Pinpoint the cell where the given text exists, returning its (x, y) midpoint coordinate. 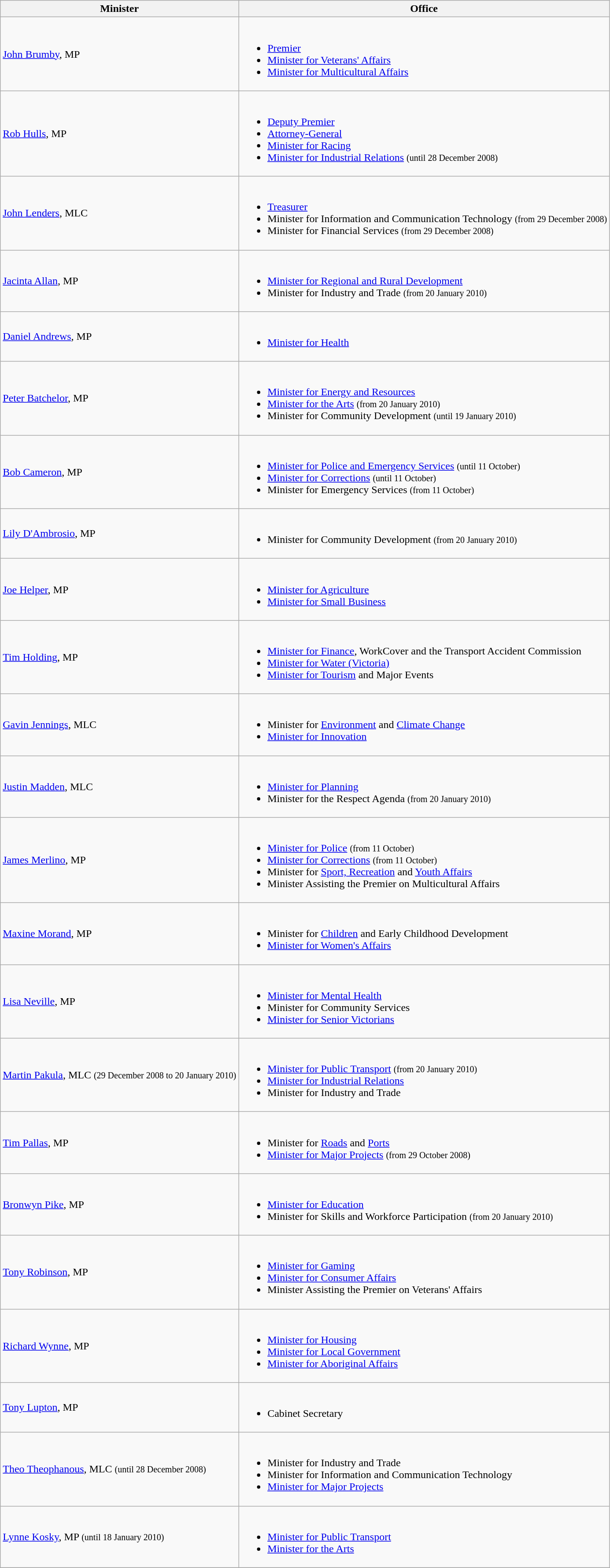
Minister for Finance, WorkCover and the Transport Accident CommissionMinister for Water (Victoria)Minister for Tourism and Major Events (424, 657)
TreasurerMinister for Information and Communication Technology (from 29 December 2008)Minister for Financial Services (from 29 December 2008) (424, 213)
Minister for Environment and Climate ChangeMinister for Innovation (424, 725)
Richard Wynne, MP (120, 1346)
Maxine Morand, MP (120, 934)
John Lenders, MLC (120, 213)
Justin Madden, MLC (120, 786)
Minister for Health (424, 337)
Rob Hulls, MP (120, 134)
Daniel Andrews, MP (120, 337)
Minister for EducationMinister for Skills and Workforce Participation (from 20 January 2010) (424, 1204)
Cabinet Secretary (424, 1408)
Gavin Jennings, MLC (120, 725)
Minister for Mental HealthMinister for Community ServicesMinister for Senior Victorians (424, 1001)
James Merlino, MP (120, 860)
Minister for Regional and Rural DevelopmentMinister for Industry and Trade (from 20 January 2010) (424, 281)
Tim Pallas, MP (120, 1143)
Tim Holding, MP (120, 657)
Minister for Public TransportMinister for the Arts (424, 1537)
Jacinta Allan, MP (120, 281)
Minister for PlanningMinister for the Respect Agenda (from 20 January 2010) (424, 786)
Martin Pakula, MLC (29 December 2008 to 20 January 2010) (120, 1075)
Minister for GamingMinister for Consumer AffairsMinister Assisting the Premier on Veterans' Affairs (424, 1272)
Minister for Energy and ResourcesMinister for the Arts (from 20 January 2010)Minister for Community Development (until 19 January 2010) (424, 398)
Minister for Industry and TradeMinister for Information and Communication TechnologyMinister for Major Projects (424, 1469)
Minister for HousingMinister for Local GovernmentMinister for Aboriginal Affairs (424, 1346)
Minister for Children and Early Childhood DevelopmentMinister for Women's Affairs (424, 934)
Bob Cameron, MP (120, 472)
Bronwyn Pike, MP (120, 1204)
Deputy PremierAttorney-GeneralMinister for RacingMinister for Industrial Relations (until 28 December 2008) (424, 134)
Lily D'Ambrosio, MP (120, 533)
PremierMinister for Veterans' AffairsMinister for Multicultural Affairs (424, 54)
Tony Robinson, MP (120, 1272)
Peter Batchelor, MP (120, 398)
Minister for Community Development (from 20 January 2010) (424, 533)
Minister (120, 9)
Lynne Kosky, MP (until 18 January 2010) (120, 1537)
Minister for AgricultureMinister for Small Business (424, 589)
John Brumby, MP (120, 54)
Minister for Public Transport (from 20 January 2010)Minister for Industrial RelationsMinister for Industry and Trade (424, 1075)
Theo Theophanous, MLC (until 28 December 2008) (120, 1469)
Office (424, 9)
Tony Lupton, MP (120, 1408)
Minister for Roads and PortsMinister for Major Projects (from 29 October 2008) (424, 1143)
Lisa Neville, MP (120, 1001)
Joe Helper, MP (120, 589)
